Search for the cell housing the specified text and yield its [X, Y] center coordinate. 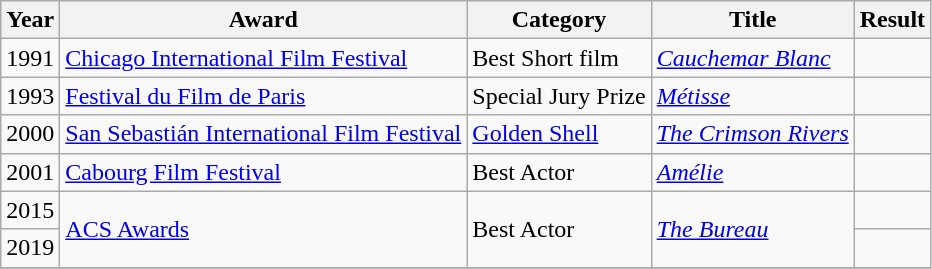
ACS Awards [264, 229]
Golden Shell [559, 134]
2000 [30, 134]
1993 [30, 96]
The Crimson Rivers [752, 134]
Result [892, 20]
Award [264, 20]
Festival du Film de Paris [264, 96]
1991 [30, 58]
Métisse [752, 96]
The Bureau [752, 229]
2015 [30, 210]
Amélie [752, 172]
Special Jury Prize [559, 96]
Cabourg Film Festival [264, 172]
Chicago International Film Festival [264, 58]
Cauchemar Blanc [752, 58]
Category [559, 20]
San Sebastián International Film Festival [264, 134]
2001 [30, 172]
Best Short film [559, 58]
Year [30, 20]
Title [752, 20]
2019 [30, 248]
